For the text-containing cell, return its midpoint in [x, y] coordinate format. 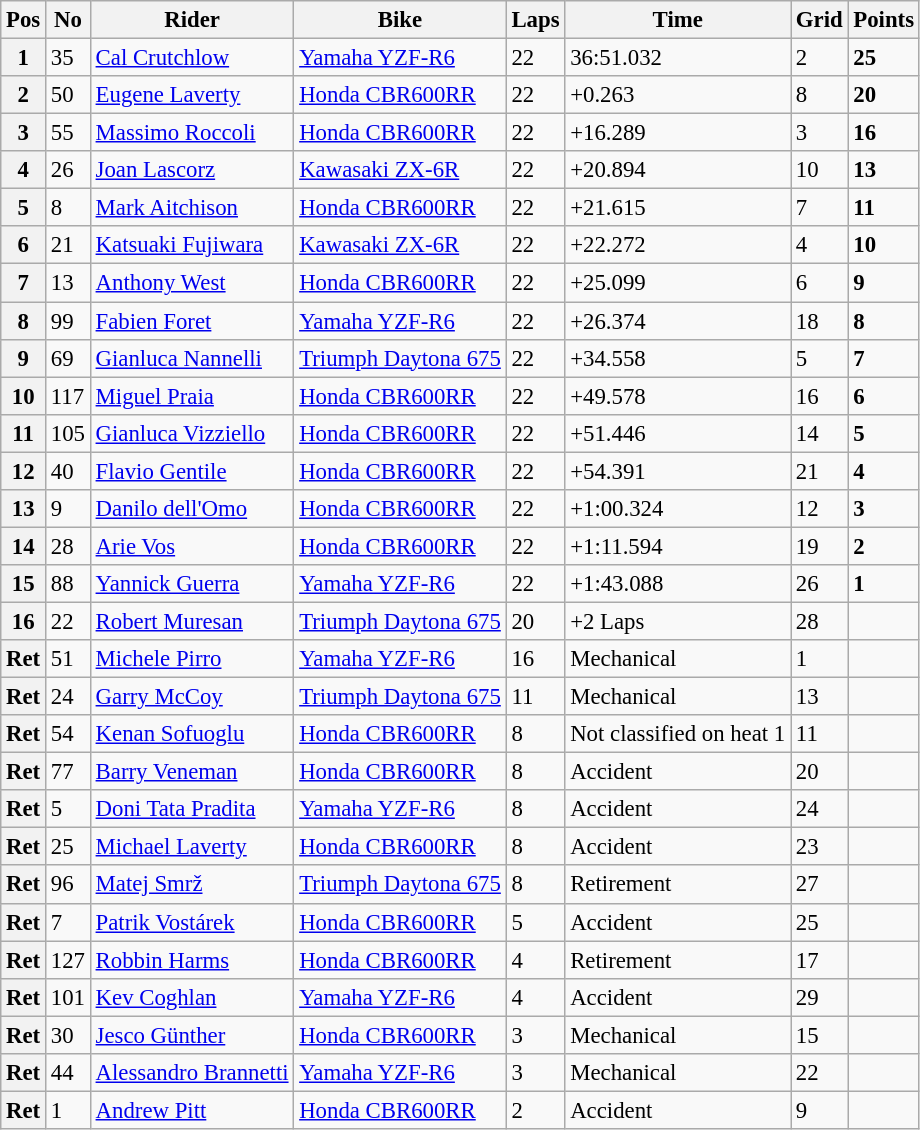
+25.099 [678, 283]
Anthony West [192, 283]
Arie Vos [192, 546]
Jesco Günther [192, 1035]
+51.446 [678, 433]
17 [820, 960]
+2 Laps [678, 621]
+1:11.594 [678, 546]
Michele Pirro [192, 659]
+22.272 [678, 245]
Robert Muresan [192, 621]
117 [68, 396]
Kenan Sofuoglu [192, 734]
77 [68, 772]
19 [820, 546]
96 [68, 885]
Eugene Laverty [192, 95]
18 [820, 321]
Miguel Praia [192, 396]
Rider [192, 20]
99 [68, 321]
88 [68, 584]
+1:00.324 [678, 509]
Barry Veneman [192, 772]
127 [68, 960]
Robbin Harms [192, 960]
Gianluca Nannelli [192, 358]
69 [68, 358]
Fabien Foret [192, 321]
Mark Aitchison [192, 208]
Kev Coghlan [192, 997]
Time [678, 20]
+16.289 [678, 133]
Katsuaki Fujiwara [192, 245]
+0.263 [678, 95]
Points [884, 20]
Grid [820, 20]
Massimo Roccoli [192, 133]
Pos [24, 20]
Flavio Gentile [192, 471]
+54.391 [678, 471]
55 [68, 133]
No [68, 20]
30 [68, 1035]
+21.615 [678, 208]
Not classified on heat 1 [678, 734]
Andrew Pitt [192, 1110]
+49.578 [678, 396]
40 [68, 471]
29 [820, 997]
Yannick Guerra [192, 584]
50 [68, 95]
Patrik Vostárek [192, 922]
35 [68, 58]
Doni Tata Pradita [192, 809]
101 [68, 997]
+20.894 [678, 170]
+34.558 [678, 358]
Gianluca Vizziello [192, 433]
36:51.032 [678, 58]
Danilo dell'Omo [192, 509]
+26.374 [678, 321]
54 [68, 734]
Matej Smrž [192, 885]
23 [820, 847]
Joan Lascorz [192, 170]
Michael Laverty [192, 847]
Cal Crutchlow [192, 58]
+1:43.088 [678, 584]
44 [68, 1073]
Alessandro Brannetti [192, 1073]
Laps [536, 20]
Bike [400, 20]
Garry McCoy [192, 697]
51 [68, 659]
105 [68, 433]
27 [820, 885]
